Return the (X, Y) coordinate for the center point of the cell that contains the specified text.  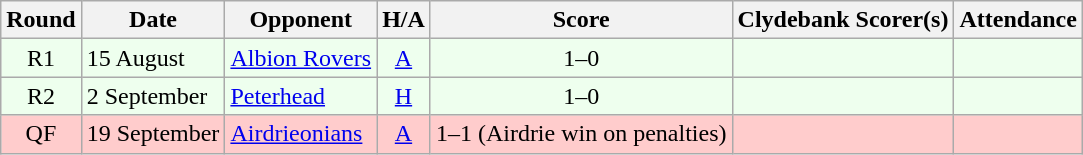
Attendance (1018, 20)
15 August (153, 58)
Opponent (301, 20)
2 September (153, 96)
Peterhead (301, 96)
Airdrieonians (301, 134)
Round (41, 20)
QF (41, 134)
Albion Rovers (301, 58)
Score (581, 20)
1–1 (Airdrie win on penalties) (581, 134)
Date (153, 20)
R1 (41, 58)
Clydebank Scorer(s) (843, 20)
H/A (404, 20)
R2 (41, 96)
19 September (153, 134)
H (404, 96)
